Identify which cell holds the provided text, then report its [x, y] central coordinate. 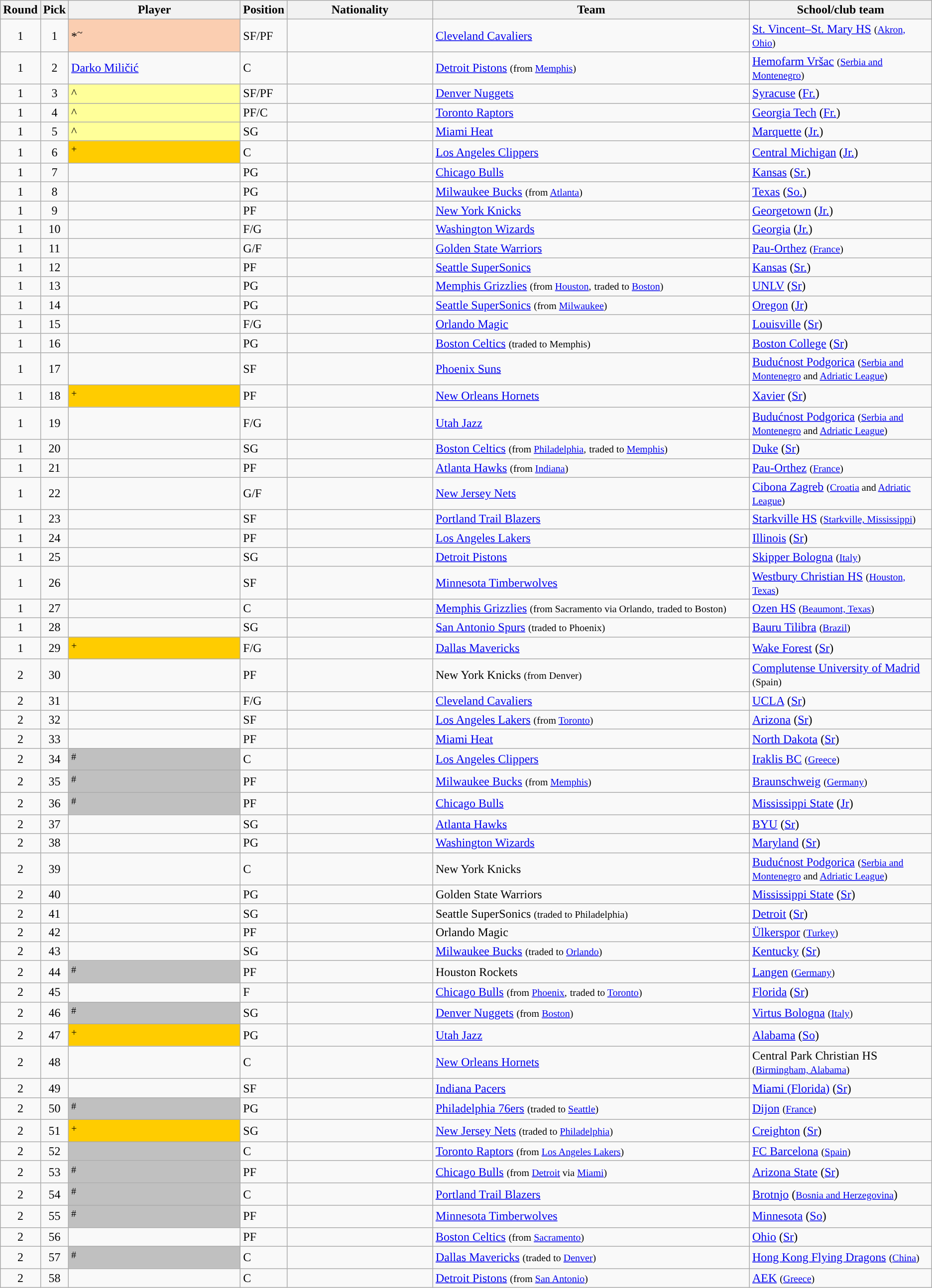
Player [154, 10]
42 [54, 932]
18 [54, 396]
28 [54, 627]
29 [54, 648]
19 [54, 423]
20 [54, 449]
40 [54, 894]
27 [54, 608]
Starkville HS (Starkville, Mississippi) [840, 519]
3 [54, 94]
53 [54, 1172]
Houston Rockets [591, 971]
Braunschweig (Germany) [840, 781]
25 [54, 557]
7 [54, 173]
37 [54, 824]
49 [54, 1088]
UCLA (Sr) [840, 701]
*~ [154, 36]
Boston College (Sr) [840, 343]
Boston Celtics (traded to Memphis) [591, 343]
Central Michigan (Jr.) [840, 152]
17 [54, 368]
Ohio (Sr) [840, 1237]
New Jersey Nets [591, 494]
21 [54, 468]
Boston Celtics (from Philadelphia, traded to Memphis) [591, 449]
32 [54, 720]
50 [54, 1109]
Virtus Bologna (Italy) [840, 1013]
34 [54, 759]
45 [54, 992]
44 [54, 971]
Ülkerspor (Turkey) [840, 932]
Westbury Christian HS (Houston, Texas) [840, 582]
Memphis Grizzlies (from Sacramento via Orlando, traded to Boston) [591, 608]
Ozen HS (Beaumont, Texas) [840, 608]
New Jersey Nets (traded to Philadelphia) [591, 1131]
New York Knicks (from Denver) [591, 675]
56 [54, 1237]
Langen (Germany) [840, 971]
41 [54, 913]
Atlanta Hawks (from Indiana) [591, 468]
Xavier (Sr) [840, 396]
F [264, 992]
Cibona Zagreb (Croatia and Adriatic League) [840, 494]
Complutense University of Madrid (Spain) [840, 675]
Detroit Pistons [591, 557]
Hong Kong Flying Dragons (China) [840, 1257]
15 [54, 324]
Indiana Pacers [591, 1088]
22 [54, 494]
Mississippi State (Sr) [840, 894]
43 [54, 951]
55 [54, 1216]
38 [54, 843]
Milwaukee Bucks (from Memphis) [591, 781]
Creighton (Sr) [840, 1131]
School/club team [840, 10]
Georgia Tech (Fr.) [840, 112]
48 [54, 1062]
Round [20, 10]
8 [54, 192]
Florida (Sr) [840, 992]
11 [54, 248]
BYU (Sr) [840, 824]
Los Angeles Lakers (from Toronto) [591, 720]
Denver Nuggets [591, 94]
Wake Forest (Sr) [840, 648]
4 [54, 112]
Los Angeles Lakers [591, 538]
Milwaukee Bucks (from Atlanta) [591, 192]
Kentucky (Sr) [840, 951]
Georgetown (Jr.) [840, 211]
Dijon (France) [840, 1109]
Dallas Mavericks [591, 648]
Oregon (Jr) [840, 305]
Arizona State (Sr) [840, 1172]
San Antonio Spurs (traded to Phoenix) [591, 627]
Chicago Bulls (from Phoenix, traded to Toronto) [591, 992]
35 [54, 781]
Chicago Bulls (from Detroit via Miami) [591, 1172]
54 [54, 1194]
Maryland (Sr) [840, 843]
52 [54, 1151]
Pick [54, 10]
5 [54, 131]
Seattle SuperSonics [591, 267]
Detroit Pistons (from San Antonio) [591, 1278]
AEK (Greece) [840, 1278]
24 [54, 538]
47 [54, 1035]
Iraklis BC (Greece) [840, 759]
Boston Celtics (from Sacramento) [591, 1237]
Brotnjo (Bosnia and Herzegovina) [840, 1194]
Bauru Tilibra (Brazil) [840, 627]
14 [54, 305]
North Dakota (Sr) [840, 739]
Milwaukee Bucks (traded to Orlando) [591, 951]
39 [54, 869]
St. Vincent–St. Mary HS (Akron, Ohio) [840, 36]
Georgia (Jr.) [840, 229]
Syracuse (Fr.) [840, 94]
Seattle SuperSonics (traded to Philadelphia) [591, 913]
33 [54, 739]
Arizona (Sr) [840, 720]
Toronto Raptors (from Los Angeles Lakers) [591, 1151]
Team [591, 10]
31 [54, 701]
12 [54, 267]
26 [54, 582]
9 [54, 211]
Marquette (Jr.) [840, 131]
Mississippi State (Jr) [840, 803]
Toronto Raptors [591, 112]
Position [264, 10]
46 [54, 1013]
Texas (So.) [840, 192]
Illinois (Sr) [840, 538]
Louisville (Sr) [840, 324]
Central Park Christian HS (Birmingham, Alabama) [840, 1062]
Detroit Pistons (from Memphis) [591, 68]
Atlanta Hawks [591, 824]
Phoenix Suns [591, 368]
13 [54, 286]
Skipper Bologna (Italy) [840, 557]
Miami (Florida) (Sr) [840, 1088]
FC Barcelona (Spain) [840, 1151]
36 [54, 803]
Duke (Sr) [840, 449]
23 [54, 519]
Darko Miličić [154, 68]
58 [54, 1278]
16 [54, 343]
Nationality [360, 10]
UNLV (Sr) [840, 286]
PF/C [264, 112]
Dallas Mavericks (traded to Denver) [591, 1257]
Memphis Grizzlies (from Houston, traded to Boston) [591, 286]
Denver Nuggets (from Boston) [591, 1013]
Philadelphia 76ers (traded to Seattle) [591, 1109]
Minnesota (So) [840, 1216]
10 [54, 229]
Alabama (So) [840, 1035]
51 [54, 1131]
57 [54, 1257]
Seattle SuperSonics (from Milwaukee) [591, 305]
6 [54, 152]
30 [54, 675]
Hemofarm Vršac (Serbia and Montenegro) [840, 68]
Detroit (Sr) [840, 913]
